Output the (X, Y) coordinate of the center of the cell containing the given text.  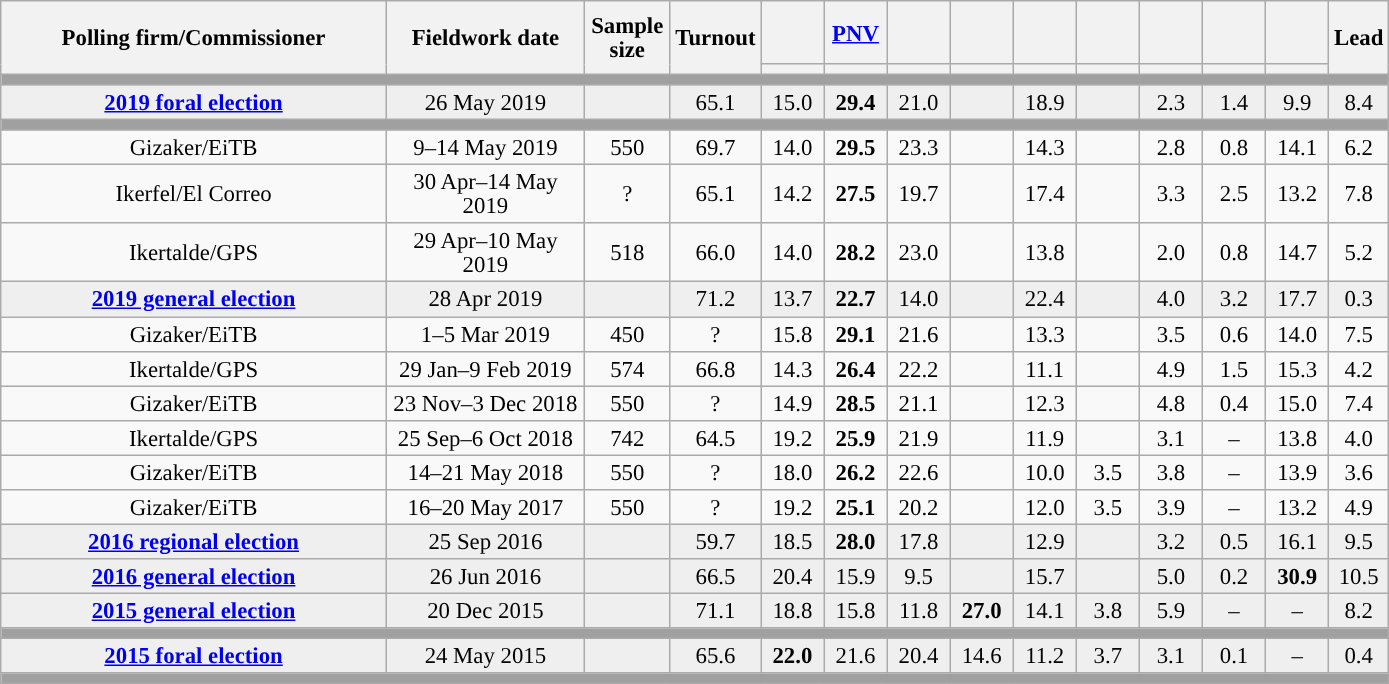
0.5 (1234, 542)
16.1 (1298, 542)
21.9 (918, 438)
2016 general election (194, 576)
3.7 (1108, 656)
29.1 (856, 334)
2015 general election (194, 610)
9.9 (1298, 102)
8.4 (1359, 102)
2015 foral election (194, 656)
11.2 (1044, 656)
28.0 (856, 542)
PNV (856, 32)
64.5 (716, 438)
2019 foral election (194, 102)
5.0 (1170, 576)
27.0 (982, 610)
30.9 (1298, 576)
11.9 (1044, 438)
Turnout (716, 38)
10.5 (1359, 576)
21.1 (918, 404)
26 May 2019 (485, 102)
5.9 (1170, 610)
27.5 (856, 194)
7.5 (1359, 334)
1.5 (1234, 368)
13.3 (1044, 334)
742 (627, 438)
Sample size (627, 38)
22.0 (792, 656)
1–5 Mar 2019 (485, 334)
66.0 (716, 254)
29.4 (856, 102)
20 Dec 2015 (485, 610)
2.0 (1170, 254)
25 Sep–6 Oct 2018 (485, 438)
28.2 (856, 254)
7.8 (1359, 194)
25.9 (856, 438)
29 Jan–9 Feb 2019 (485, 368)
0.1 (1234, 656)
26 Jun 2016 (485, 576)
23 Nov–3 Dec 2018 (485, 404)
22.2 (918, 368)
0.2 (1234, 576)
450 (627, 334)
Lead (1359, 38)
26.4 (856, 368)
0.6 (1234, 334)
Polling firm/Commissioner (194, 38)
14.2 (792, 194)
24 May 2015 (485, 656)
28 Apr 2019 (485, 300)
574 (627, 368)
8.2 (1359, 610)
2.5 (1234, 194)
19.7 (918, 194)
4.2 (1359, 368)
1.4 (1234, 102)
71.2 (716, 300)
28.5 (856, 404)
7.4 (1359, 404)
30 Apr–14 May 2019 (485, 194)
66.5 (716, 576)
18.0 (792, 472)
25 Sep 2016 (485, 542)
29 Apr–10 May 2019 (485, 254)
14.7 (1298, 254)
17.7 (1298, 300)
22.6 (918, 472)
29.5 (856, 148)
9–14 May 2019 (485, 148)
518 (627, 254)
6.2 (1359, 148)
17.4 (1044, 194)
71.1 (716, 610)
18.9 (1044, 102)
65.6 (716, 656)
13.9 (1298, 472)
16–20 May 2017 (485, 508)
59.7 (716, 542)
15.9 (856, 576)
22.7 (856, 300)
2.8 (1170, 148)
Ikerfel/El Correo (194, 194)
4.8 (1170, 404)
14.6 (982, 656)
18.8 (792, 610)
23.0 (918, 254)
3.6 (1359, 472)
13.7 (792, 300)
3.9 (1170, 508)
25.1 (856, 508)
12.9 (1044, 542)
14.9 (792, 404)
20.2 (918, 508)
10.0 (1044, 472)
11.1 (1044, 368)
2019 general election (194, 300)
Fieldwork date (485, 38)
15.7 (1044, 576)
23.3 (918, 148)
0.3 (1359, 300)
2016 regional election (194, 542)
3.3 (1170, 194)
69.7 (716, 148)
66.8 (716, 368)
2.3 (1170, 102)
17.8 (918, 542)
15.3 (1298, 368)
18.5 (792, 542)
11.8 (918, 610)
21.0 (918, 102)
26.2 (856, 472)
12.3 (1044, 404)
22.4 (1044, 300)
14–21 May 2018 (485, 472)
12.0 (1044, 508)
5.2 (1359, 254)
